Identify which cell holds the provided text, then report its (X, Y) central coordinate. 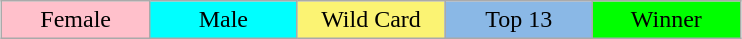
Wild Card (371, 20)
Female (76, 20)
Winner (666, 20)
Male (224, 20)
Top 13 (519, 20)
